Return (x, y) of the center of cell containing provided text 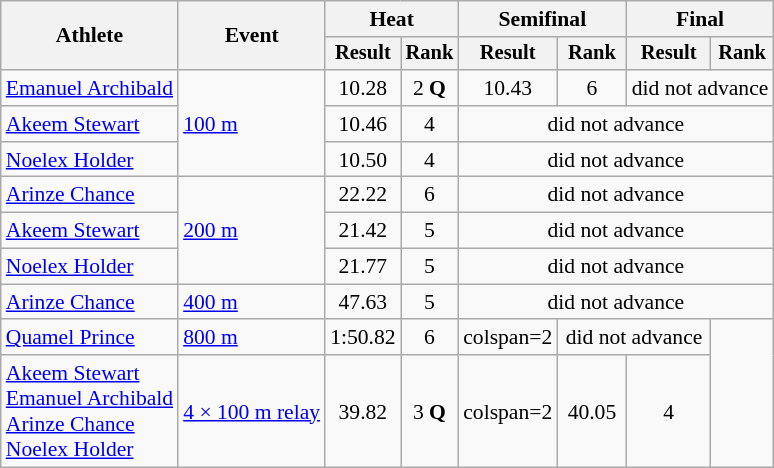
3 Q (430, 411)
Event (252, 36)
Semifinal (542, 19)
10.50 (362, 160)
47.63 (362, 302)
800 m (252, 338)
21.42 (362, 231)
10.43 (508, 88)
1:50.82 (362, 338)
200 m (252, 230)
21.77 (362, 267)
Emanuel Archibald (90, 88)
22.22 (362, 195)
100 m (252, 124)
39.82 (362, 411)
10.28 (362, 88)
4 × 100 m relay (252, 411)
Akeem StewartEmanuel ArchibaldArinze ChanceNoelex Holder (90, 411)
Heat (392, 19)
Final (700, 19)
40.05 (592, 411)
Quamel Prince (90, 338)
10.46 (362, 124)
400 m (252, 302)
2 Q (430, 88)
Athlete (90, 36)
